Search for the cell housing the specified text and yield its (x, y) center coordinate. 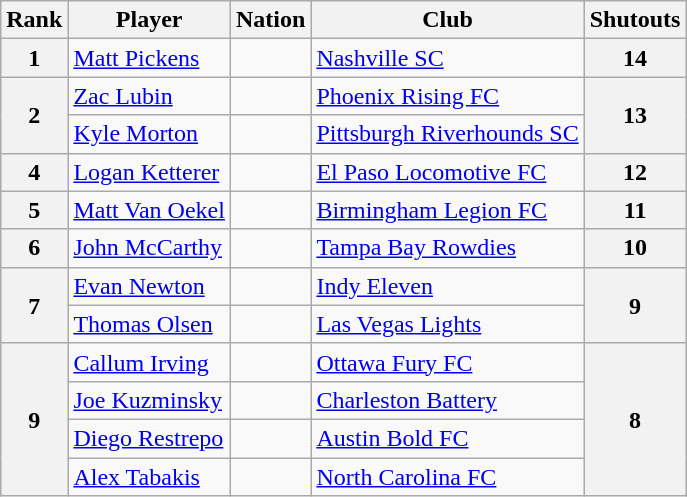
4 (34, 172)
Indy Eleven (448, 286)
14 (635, 58)
Shutouts (635, 20)
12 (635, 172)
7 (34, 305)
11 (635, 210)
5 (34, 210)
Charleston Battery (448, 400)
Joe Kuzminsky (150, 400)
Ottawa Fury FC (448, 362)
Diego Restrepo (150, 438)
Kyle Morton (150, 134)
John McCarthy (150, 248)
Player (150, 20)
13 (635, 115)
Austin Bold FC (448, 438)
2 (34, 115)
Logan Ketterer (150, 172)
Nation (270, 20)
Alex Tabakis (150, 477)
8 (635, 419)
Matt Van Oekel (150, 210)
Evan Newton (150, 286)
Matt Pickens (150, 58)
Nashville SC (448, 58)
Pittsburgh Riverhounds SC (448, 134)
El Paso Locomotive FC (448, 172)
Birmingham Legion FC (448, 210)
6 (34, 248)
10 (635, 248)
Zac Lubin (150, 96)
Club (448, 20)
North Carolina FC (448, 477)
Las Vegas Lights (448, 324)
Callum Irving (150, 362)
1 (34, 58)
Phoenix Rising FC (448, 96)
Rank (34, 20)
Thomas Olsen (150, 324)
Tampa Bay Rowdies (448, 248)
